Return the [x, y] coordinate for the center point of the cell that contains the specified text.  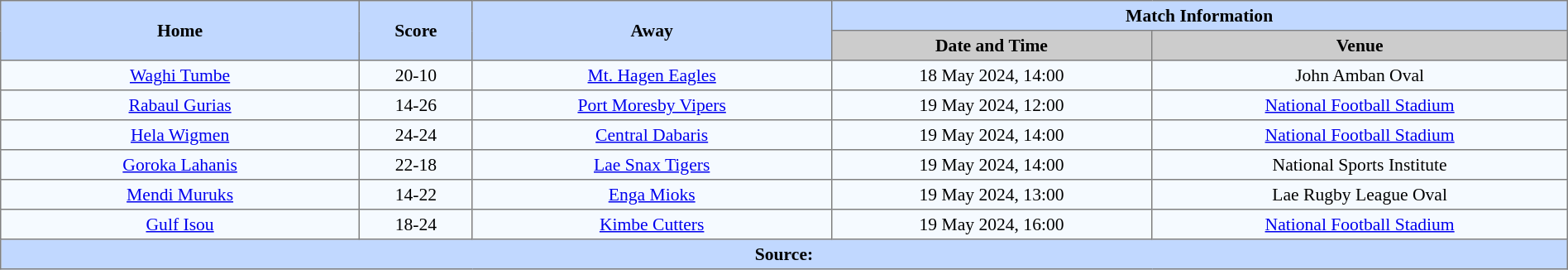
Goroka Lahanis [180, 165]
Date and Time [992, 46]
Gulf Isou [180, 224]
Lae Rugby League Oval [1360, 195]
Rabaul Gurias [180, 105]
19 May 2024, 12:00 [992, 105]
Match Information [1199, 16]
19 May 2024, 13:00 [992, 195]
Central Dabaris [652, 135]
Score [415, 31]
Lae Snax Tigers [652, 165]
Port Moresby Vipers [652, 105]
Kimbe Cutters [652, 224]
24-24 [415, 135]
National Sports Institute [1360, 165]
Enga Mioks [652, 195]
John Amban Oval [1360, 75]
Source: [784, 254]
Away [652, 31]
18-24 [415, 224]
14-22 [415, 195]
18 May 2024, 14:00 [992, 75]
Mt. Hagen Eagles [652, 75]
20-10 [415, 75]
Venue [1360, 46]
Waghi Tumbe [180, 75]
19 May 2024, 16:00 [992, 224]
Home [180, 31]
14-26 [415, 105]
22-18 [415, 165]
Hela Wigmen [180, 135]
Mendi Muruks [180, 195]
